Capture the cell that displays the provided text and extract its [x, y] central coordinate. 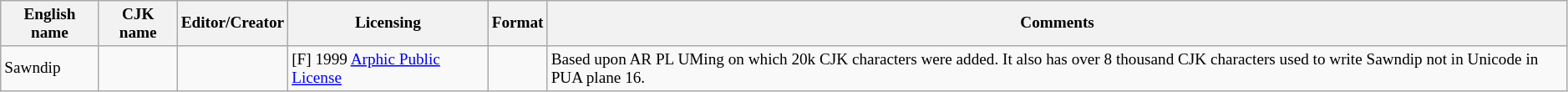
Editor/Creator [232, 23]
Licensing [388, 23]
CJK name [138, 23]
[F] 1999 Arphic Public License [388, 69]
Sawndip [50, 69]
Comments [1058, 23]
English name [50, 23]
Format [518, 23]
